Identify which cell holds the provided text, then report its [x, y] central coordinate. 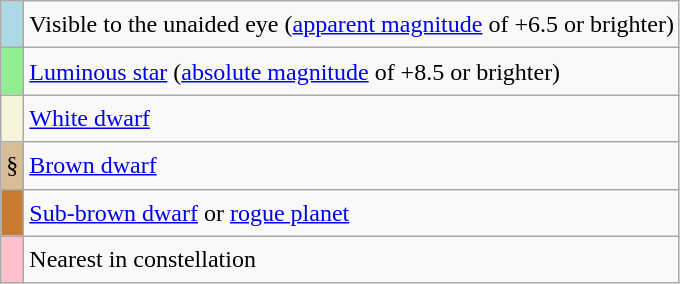
Visible to the unaided eye (apparent magnitude of +6.5 or brighter) [352, 24]
White dwarf [352, 118]
Nearest in constellation [352, 260]
Luminous star (absolute magnitude of +8.5 or brighter) [352, 72]
§ [12, 166]
Brown dwarf [352, 166]
Sub-brown dwarf or rogue planet [352, 212]
